For the text-containing cell, return its midpoint in [x, y] coordinate format. 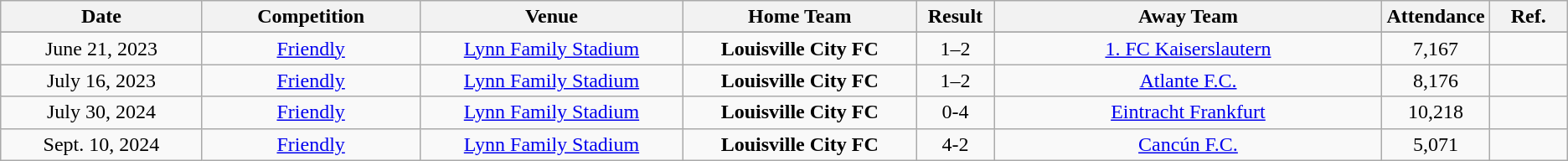
Eintracht Frankfurt [1188, 112]
8,176 [1436, 80]
July 30, 2024 [101, 112]
Away Team [1188, 17]
10,218 [1436, 112]
4-2 [955, 144]
Attendance [1436, 17]
Home Team [800, 17]
Result [955, 17]
June 21, 2023 [101, 49]
Sept. 10, 2024 [101, 144]
Cancún F.C. [1188, 144]
5,071 [1436, 144]
1. FC Kaiserslautern [1188, 49]
0-4 [955, 112]
Date [101, 17]
Competition [311, 17]
July 16, 2023 [101, 80]
Venue [551, 17]
Atlante F.C. [1188, 80]
Ref. [1528, 17]
7,167 [1436, 49]
